Pinpoint the cell where the given text exists, returning its (X, Y) midpoint coordinate. 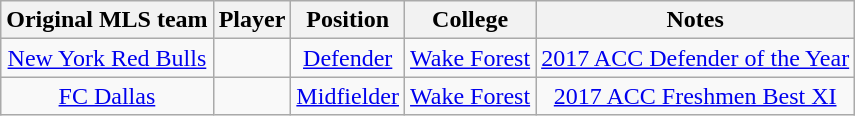
2017 ACC Defender of the Year (696, 58)
Original MLS team (107, 20)
College (470, 20)
Player (252, 20)
Defender (348, 58)
Midfielder (348, 96)
2017 ACC Freshmen Best XI (696, 96)
Position (348, 20)
New York Red Bulls (107, 58)
FC Dallas (107, 96)
Notes (696, 20)
